For the text-containing cell, return its midpoint in [X, Y] coordinate format. 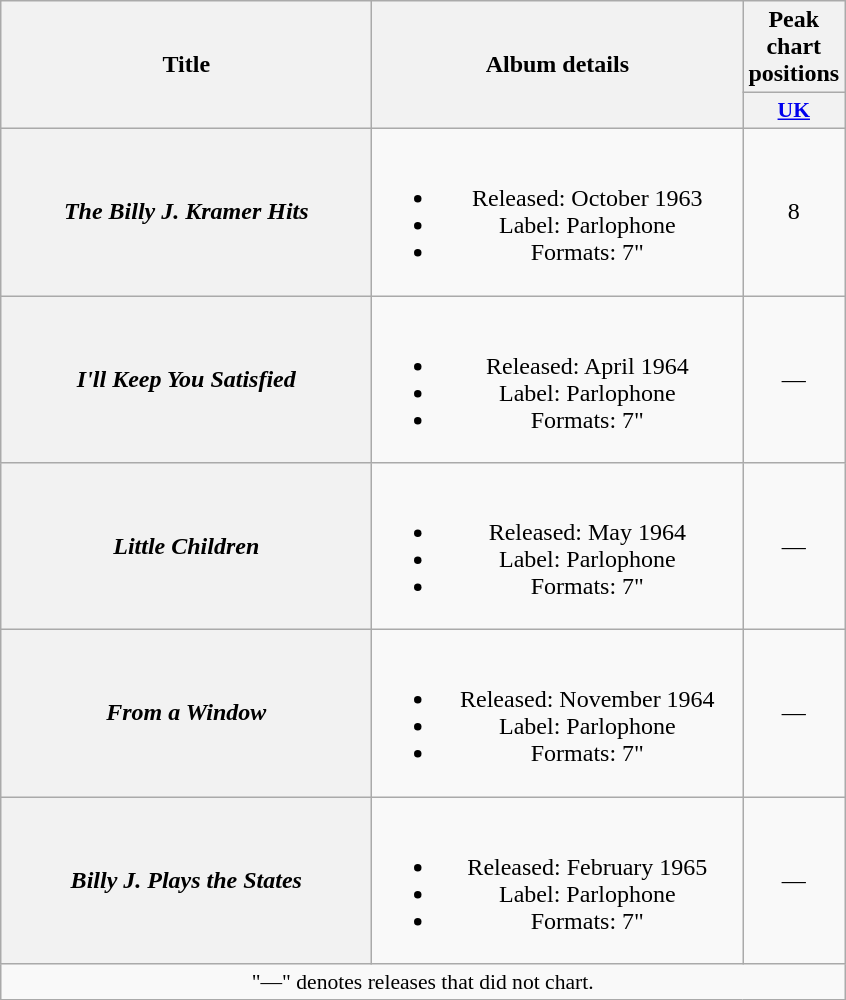
Billy J. Plays the States [186, 880]
From a Window [186, 714]
Released: February 1965Label: ParlophoneFormats: 7" [558, 880]
Peak chart positions [794, 47]
"—" denotes releases that did not chart. [423, 982]
Album details [558, 65]
8 [794, 212]
Released: October 1963Label: ParlophoneFormats: 7" [558, 212]
I'll Keep You Satisfied [186, 380]
Little Children [186, 546]
UK [794, 111]
Title [186, 65]
The Billy J. Kramer Hits [186, 212]
Released: April 1964Label: ParlophoneFormats: 7" [558, 380]
Released: November 1964Label: ParlophoneFormats: 7" [558, 714]
Released: May 1964Label: ParlophoneFormats: 7" [558, 546]
